Pinpoint the cell where the given text exists, returning its (X, Y) midpoint coordinate. 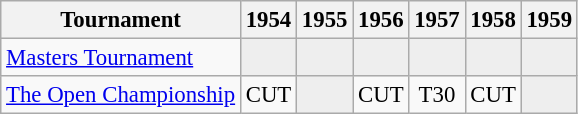
Masters Tournament (121, 58)
1955 (325, 20)
T30 (437, 95)
1957 (437, 20)
1959 (549, 20)
1958 (493, 20)
The Open Championship (121, 95)
1954 (268, 20)
Tournament (121, 20)
1956 (381, 20)
